Find where the given text appears and provide that cell's center as (x, y) coordinate. 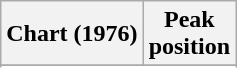
Peak position (189, 34)
Chart (1976) (72, 34)
